Pinpoint the cell where the given text exists, returning its (X, Y) midpoint coordinate. 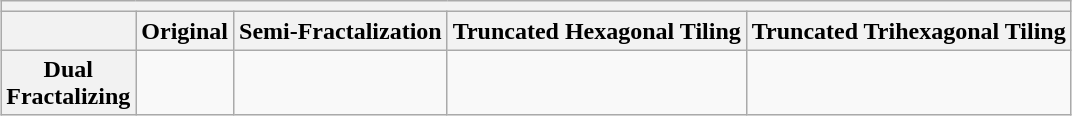
Truncated Trihexagonal Tiling (908, 31)
DualFractalizing (68, 82)
Truncated Hexagonal Tiling (596, 31)
Original (185, 31)
Semi-Fractalization (341, 31)
